Detect which cell encompasses the target text, then output its [X, Y] center coordinate. 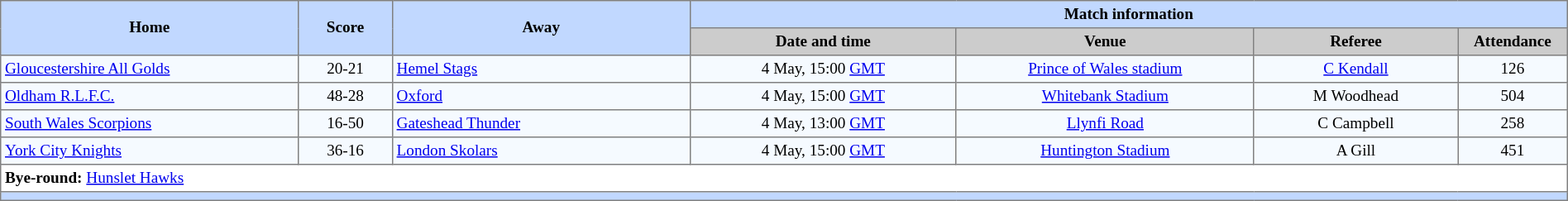
Away [541, 28]
London Skolars [541, 151]
York City Knights [150, 151]
Whitebank Stadium [1105, 96]
Oxford [541, 96]
451 [1513, 151]
Llynfi Road [1105, 124]
Date and time [823, 41]
C Kendall [1355, 69]
Huntington Stadium [1105, 151]
48-28 [346, 96]
Prince of Wales stadium [1105, 69]
Venue [1105, 41]
258 [1513, 124]
Oldham R.L.F.C. [150, 96]
Gateshead Thunder [541, 124]
Attendance [1513, 41]
Gloucestershire All Golds [150, 69]
Match information [1128, 15]
Score [346, 28]
504 [1513, 96]
Hemel Stags [541, 69]
126 [1513, 69]
A Gill [1355, 151]
M Woodhead [1355, 96]
C Campbell [1355, 124]
20-21 [346, 69]
Home [150, 28]
South Wales Scorpions [150, 124]
Bye-round: Hunslet Hawks [784, 179]
36-16 [346, 151]
16-50 [346, 124]
Referee [1355, 41]
4 May, 13:00 GMT [823, 124]
